Provide the (X, Y) coordinate of the cell's center where the given text is located.  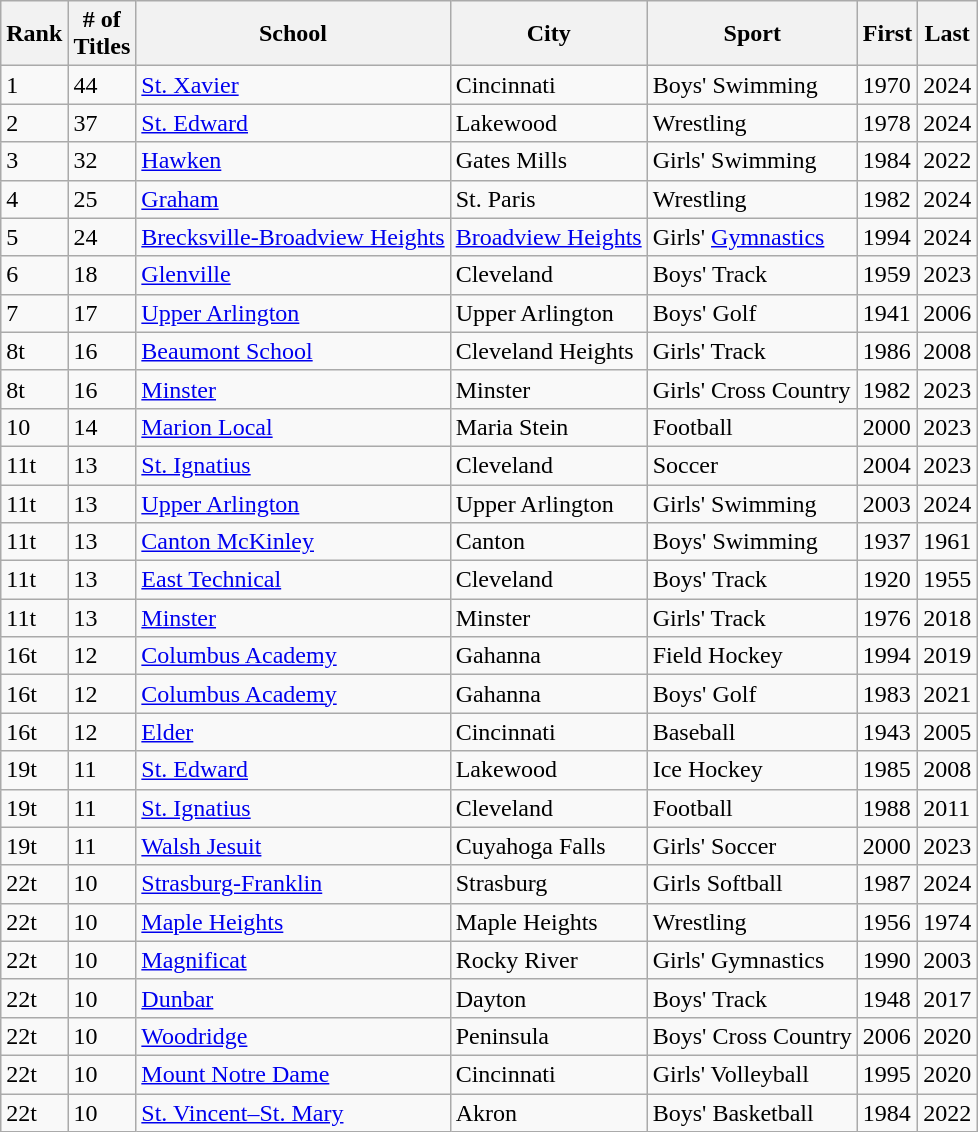
24 (102, 237)
1978 (887, 123)
Ice Hockey (752, 770)
Dayton (548, 998)
Field Hockey (752, 656)
3 (34, 161)
1970 (887, 85)
Gates Mills (548, 161)
# ofTitles (102, 34)
Soccer (752, 465)
Girls' Cross Country (752, 389)
Graham (293, 199)
Marion Local (293, 427)
1983 (887, 694)
14 (102, 427)
St. Vincent–St. Mary (293, 1113)
1956 (887, 922)
1988 (887, 808)
Maria Stein (548, 427)
Beaumont School (293, 351)
1990 (887, 960)
1995 (887, 1074)
1941 (887, 313)
2018 (948, 618)
1959 (887, 275)
1955 (948, 580)
School (293, 34)
7 (34, 313)
Boys' Basketball (752, 1113)
1961 (948, 542)
2017 (948, 998)
Girls' Soccer (752, 846)
Last (948, 34)
Canton (548, 542)
1976 (887, 618)
1986 (887, 351)
Strasburg-Franklin (293, 884)
Baseball (752, 732)
32 (102, 161)
2011 (948, 808)
4 (34, 199)
East Technical (293, 580)
Peninsula (548, 1036)
1920 (887, 580)
1987 (887, 884)
1943 (887, 732)
St. Paris (548, 199)
Cleveland Heights (548, 351)
Walsh Jesuit (293, 846)
Glenville (293, 275)
Elder (293, 732)
Hawken (293, 161)
2004 (887, 465)
1937 (887, 542)
Girls Softball (752, 884)
Broadview Heights (548, 237)
2019 (948, 656)
Rocky River (548, 960)
Cuyahoga Falls (548, 846)
18 (102, 275)
37 (102, 123)
Woodridge (293, 1036)
2 (34, 123)
1 (34, 85)
25 (102, 199)
1974 (948, 922)
Rank (34, 34)
City (548, 34)
Brecksville-Broadview Heights (293, 237)
1948 (887, 998)
First (887, 34)
1985 (887, 770)
Dunbar (293, 998)
Girls' Volleyball (752, 1074)
5 (34, 237)
Boys' Cross Country (752, 1036)
Akron (548, 1113)
2021 (948, 694)
St. Xavier (293, 85)
44 (102, 85)
6 (34, 275)
Magnificat (293, 960)
2005 (948, 732)
Strasburg (548, 884)
Mount Notre Dame (293, 1074)
Sport (752, 34)
17 (102, 313)
Canton McKinley (293, 542)
